Return the [x, y] coordinate for the center point of the cell that contains the specified text.  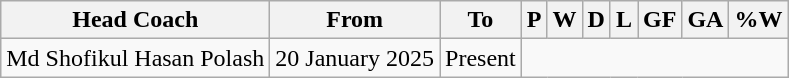
D [596, 20]
To [481, 20]
Head Coach [136, 20]
20 January 2025 [355, 58]
L [624, 20]
From [355, 20]
GA [706, 20]
%W [758, 20]
P [534, 20]
W [564, 20]
Md Shofikul Hasan Polash [136, 58]
Present [481, 58]
GF [660, 20]
